Scan for the cell matching the given text and deliver its [x, y] coordinate at center. 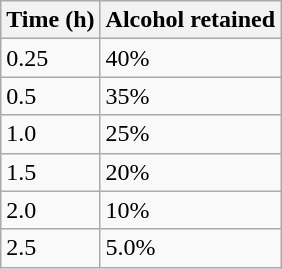
5.0% [190, 248]
10% [190, 210]
2.0 [50, 210]
1.0 [50, 134]
Alcohol retained [190, 20]
20% [190, 172]
0.5 [50, 96]
0.25 [50, 58]
35% [190, 96]
25% [190, 134]
2.5 [50, 248]
1.5 [50, 172]
Time (h) [50, 20]
40% [190, 58]
